Return [x, y] of the center of cell containing provided text 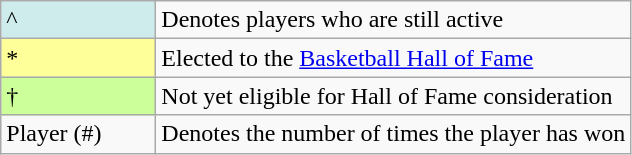
^ [78, 20]
Denotes the number of times the player has won [394, 134]
* [78, 58]
Not yet eligible for Hall of Fame consideration [394, 96]
Denotes players who are still active [394, 20]
† [78, 96]
Player (#) [78, 134]
Elected to the Basketball Hall of Fame [394, 58]
